Output the (x, y) coordinate of the center of the cell containing the given text.  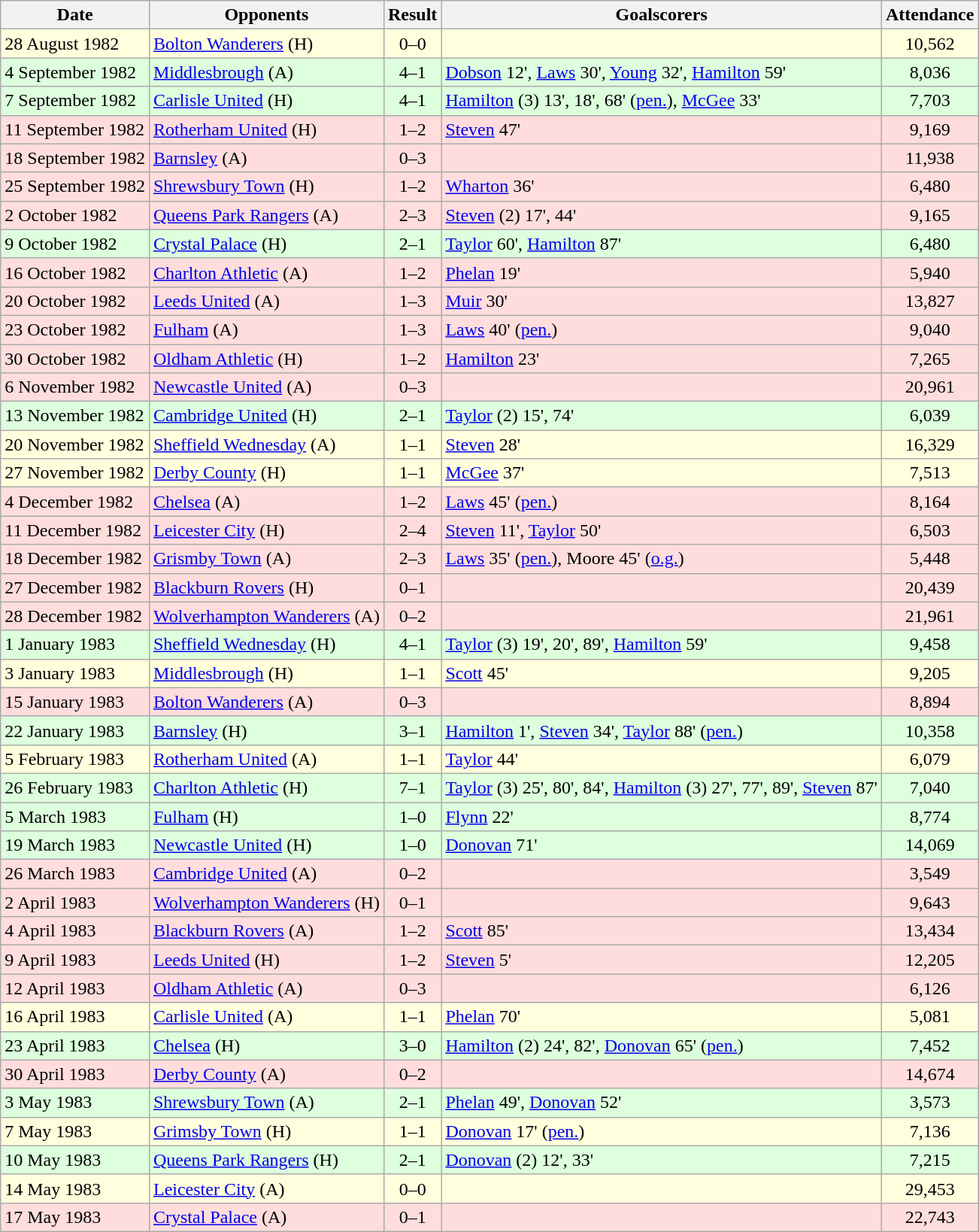
18 September 1982 (75, 158)
8,774 (929, 816)
9,643 (929, 903)
26 March 1983 (75, 874)
Shrewsbury Town (A) (266, 1103)
Grimsby Town (H) (266, 1131)
Bolton Wanderers (H) (266, 44)
27 December 1982 (75, 587)
2 April 1983 (75, 903)
7 May 1983 (75, 1131)
21,961 (929, 616)
4 September 1982 (75, 72)
Oldham Athletic (A) (266, 988)
Donovan 71' (662, 845)
Laws 45' (pen.) (662, 502)
Leicester City (A) (266, 1188)
23 October 1982 (75, 329)
Newcastle United (H) (266, 845)
Steven (2) 17', 44' (662, 215)
3–1 (412, 730)
14 May 1983 (75, 1188)
3–0 (412, 1045)
9 April 1983 (75, 960)
7–1 (412, 787)
Fulham (H) (266, 816)
Sheffield Wednesday (A) (266, 445)
7,265 (929, 359)
5,940 (929, 272)
Taylor (3) 19', 20', 89', Hamilton 59' (662, 645)
20,439 (929, 587)
Date (75, 15)
16 April 1983 (75, 1017)
Newcastle United (A) (266, 387)
Steven 5' (662, 960)
19 March 1983 (75, 845)
4 December 1982 (75, 502)
Scott 45' (662, 673)
Queens Park Rangers (H) (266, 1160)
Queens Park Rangers (A) (266, 215)
Dobson 12', Laws 30', Young 32', Hamilton 59' (662, 72)
5 February 1983 (75, 759)
Crystal Palace (H) (266, 244)
Hamilton 23' (662, 359)
Laws 35' (pen.), Moore 45' (o.g.) (662, 559)
Oldham Athletic (H) (266, 359)
3 May 1983 (75, 1103)
6 November 1982 (75, 387)
Scott 85' (662, 931)
Phelan 70' (662, 1017)
6,503 (929, 530)
Charlton Athletic (A) (266, 272)
3,549 (929, 874)
Steven 47' (662, 129)
7,215 (929, 1160)
Rotherham United (H) (266, 129)
Middlesbrough (H) (266, 673)
7 September 1982 (75, 101)
16,329 (929, 445)
Charlton Athletic (H) (266, 787)
7,452 (929, 1045)
14,674 (929, 1074)
13,434 (929, 931)
7,040 (929, 787)
7,136 (929, 1131)
4 April 1983 (75, 931)
Hamilton 1', Steven 34', Taylor 88' (pen.) (662, 730)
Flynn 22' (662, 816)
25 September 1982 (75, 187)
Wharton 36' (662, 187)
2 October 1982 (75, 215)
Carlisle United (H) (266, 101)
Leeds United (A) (266, 301)
20 November 1982 (75, 445)
10,562 (929, 44)
16 October 1982 (75, 272)
9,169 (929, 129)
28 August 1982 (75, 44)
7,703 (929, 101)
28 December 1982 (75, 616)
Crystal Palace (A) (266, 1217)
7,513 (929, 473)
22 January 1983 (75, 730)
Leeds United (H) (266, 960)
Fulham (A) (266, 329)
26 February 1983 (75, 787)
Wolverhampton Wanderers (A) (266, 616)
Chelsea (H) (266, 1045)
12,205 (929, 960)
9 October 1982 (75, 244)
Steven 11', Taylor 50' (662, 530)
20,961 (929, 387)
5 March 1983 (75, 816)
Rotherham United (A) (266, 759)
Taylor 44' (662, 759)
Blackburn Rovers (A) (266, 931)
3 January 1983 (75, 673)
12 April 1983 (75, 988)
Opponents (266, 15)
13,827 (929, 301)
5,081 (929, 1017)
6,039 (929, 416)
Chelsea (A) (266, 502)
11 December 1982 (75, 530)
30 October 1982 (75, 359)
11 September 1982 (75, 129)
10 May 1983 (75, 1160)
6,126 (929, 988)
9,205 (929, 673)
10,358 (929, 730)
23 April 1983 (75, 1045)
20 October 1982 (75, 301)
Cambridge United (A) (266, 874)
Wolverhampton Wanderers (H) (266, 903)
1 January 1983 (75, 645)
15 January 1983 (75, 702)
13 November 1982 (75, 416)
11,938 (929, 158)
Phelan 19' (662, 272)
Cambridge United (H) (266, 416)
Donovan (2) 12', 33' (662, 1160)
Carlisle United (A) (266, 1017)
Donovan 17' (pen.) (662, 1131)
Taylor (2) 15', 74' (662, 416)
5,448 (929, 559)
3,573 (929, 1103)
Goalscorers (662, 15)
Leicester City (H) (266, 530)
14,069 (929, 845)
9,458 (929, 645)
9,040 (929, 329)
2–4 (412, 530)
8,894 (929, 702)
27 November 1982 (75, 473)
9,165 (929, 215)
6,079 (929, 759)
Sheffield Wednesday (H) (266, 645)
Grismby Town (A) (266, 559)
Taylor (3) 25', 80', 84', Hamilton (3) 27', 77', 89', Steven 87' (662, 787)
Bolton Wanderers (A) (266, 702)
Result (412, 15)
Barnsley (H) (266, 730)
22,743 (929, 1217)
Phelan 49', Donovan 52' (662, 1103)
Attendance (929, 15)
18 December 1982 (75, 559)
Hamilton (3) 13', 18', 68' (pen.), McGee 33' (662, 101)
Taylor 60', Hamilton 87' (662, 244)
Laws 40' (pen.) (662, 329)
8,164 (929, 502)
Muir 30' (662, 301)
8,036 (929, 72)
Hamilton (2) 24', 82', Donovan 65' (pen.) (662, 1045)
30 April 1983 (75, 1074)
McGee 37' (662, 473)
Derby County (H) (266, 473)
Middlesbrough (A) (266, 72)
Steven 28' (662, 445)
Derby County (A) (266, 1074)
Barnsley (A) (266, 158)
29,453 (929, 1188)
Blackburn Rovers (H) (266, 587)
17 May 1983 (75, 1217)
Shrewsbury Town (H) (266, 187)
